Pinpoint the cell where the given text exists, returning its (X, Y) midpoint coordinate. 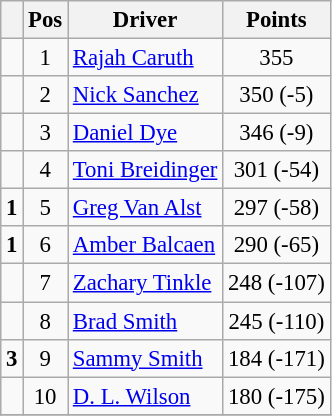
Points (276, 20)
Amber Balcaen (146, 245)
D. L. Wilson (146, 396)
297 (-58) (276, 208)
Toni Breidinger (146, 170)
5 (46, 208)
Daniel Dye (146, 133)
9 (46, 358)
184 (-171) (276, 358)
Nick Sanchez (146, 95)
Pos (46, 20)
245 (-110) (276, 321)
301 (-54) (276, 170)
10 (46, 396)
Brad Smith (146, 321)
Driver (146, 20)
290 (-65) (276, 245)
4 (46, 170)
Rajah Caruth (146, 58)
Sammy Smith (146, 358)
Greg Van Alst (146, 208)
8 (46, 321)
2 (46, 95)
355 (276, 58)
350 (-5) (276, 95)
248 (-107) (276, 283)
6 (46, 245)
346 (-9) (276, 133)
Zachary Tinkle (146, 283)
180 (-175) (276, 396)
7 (46, 283)
